Search for the cell housing the specified text and yield its [x, y] center coordinate. 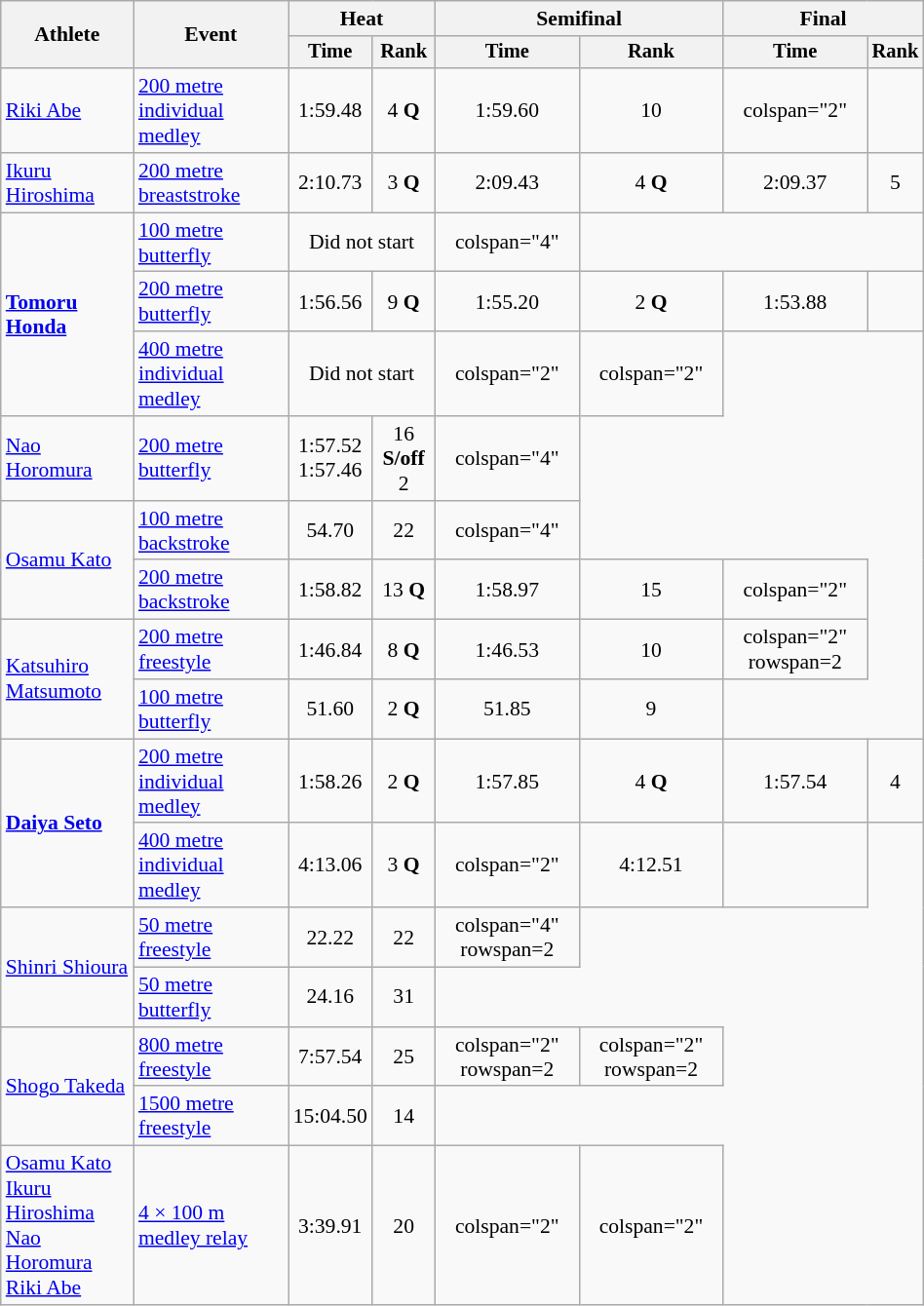
4 [896, 782]
9 Q [404, 302]
1500 metre freestyle [211, 1117]
3:39.91 [330, 1226]
Riki Abe [67, 111]
2:10.73 [330, 183]
24.16 [330, 998]
14 [404, 1117]
Shinri Shioura [67, 967]
50 metre freestyle [211, 938]
1:56.56 [330, 302]
16 S/off2 [404, 458]
25 [404, 1056]
1:46.53 [507, 649]
1:58.97 [507, 591]
1:59.48 [330, 111]
200 metre breaststroke [211, 183]
1:59.60 [507, 111]
1:57.85 [507, 782]
54.70 [330, 530]
51.60 [330, 710]
4:13.06 [330, 865]
Shogo Takeda [67, 1087]
colspan="4" rowspan=2 [507, 938]
200 metre backstroke [211, 591]
1:55.20 [507, 302]
100 metre backstroke [211, 530]
Daiya Seto [67, 823]
Semifinal [579, 19]
15:04.50 [330, 1117]
7:57.54 [330, 1056]
Osamu Kato [67, 560]
Nao Horomura [67, 458]
51.85 [507, 710]
2:09.43 [507, 183]
800 metre freestyle [211, 1056]
22.22 [330, 938]
31 [404, 998]
2:09.37 [795, 183]
1:53.88 [795, 302]
4:12.51 [651, 865]
1:58.82 [330, 591]
Ikuru Hiroshima [67, 183]
Katsuhiro Matsumoto [67, 679]
50 metre butterfly [211, 998]
15 [651, 591]
Tomoru Honda [67, 314]
9 [651, 710]
5 [896, 183]
1:46.84 [330, 649]
200 metre freestyle [211, 649]
Event [211, 35]
Osamu Kato Ikuru Hiroshima Nao Horomura Riki Abe [67, 1226]
1:58.26 [330, 782]
1:57.54 [795, 782]
8 Q [404, 649]
Heat [363, 19]
Athlete [67, 35]
1:57.521:57.46 [330, 458]
Final [823, 19]
20 [404, 1226]
13 Q [404, 591]
4 × 100 m medley relay [211, 1226]
